Search for the cell housing the specified text and yield its (X, Y) center coordinate. 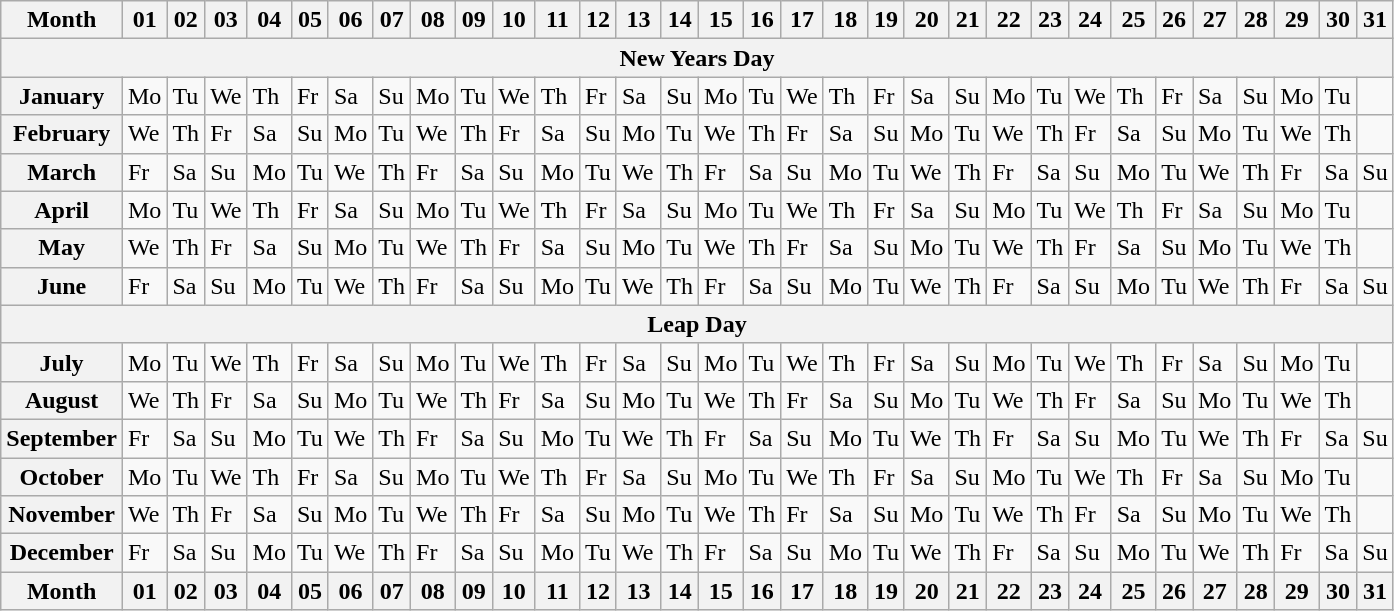
August (62, 400)
January (62, 96)
May (62, 248)
March (62, 172)
October (62, 477)
June (62, 286)
April (62, 210)
July (62, 362)
New Years Day (697, 58)
September (62, 438)
November (62, 515)
Leap Day (697, 324)
December (62, 553)
February (62, 134)
